Provide the (x, y) coordinate of the cell's center where the given text is located.  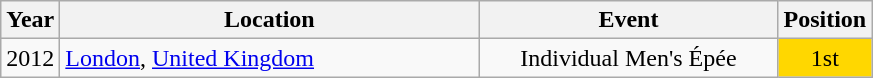
Position (825, 20)
Individual Men's Épée (628, 58)
2012 (30, 58)
Location (270, 20)
Year (30, 20)
Event (628, 20)
London, United Kingdom (270, 58)
1st (825, 58)
